Identify which cell holds the provided text, then report its [x, y] central coordinate. 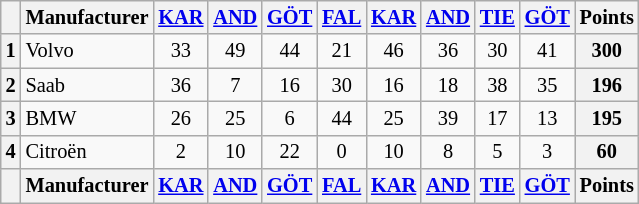
6 [290, 118]
26 [180, 118]
33 [180, 51]
196 [607, 85]
195 [607, 118]
35 [548, 85]
Citroën [88, 152]
BMW [88, 118]
13 [548, 118]
1 [11, 51]
41 [548, 51]
17 [498, 118]
5 [498, 152]
8 [448, 152]
7 [235, 85]
300 [607, 51]
0 [342, 152]
21 [342, 51]
60 [607, 152]
49 [235, 51]
38 [498, 85]
4 [11, 152]
22 [290, 152]
Volvo [88, 51]
Saab [88, 85]
39 [448, 118]
18 [448, 85]
46 [394, 51]
